Pinpoint the cell where the given text exists, returning its [X, Y] midpoint coordinate. 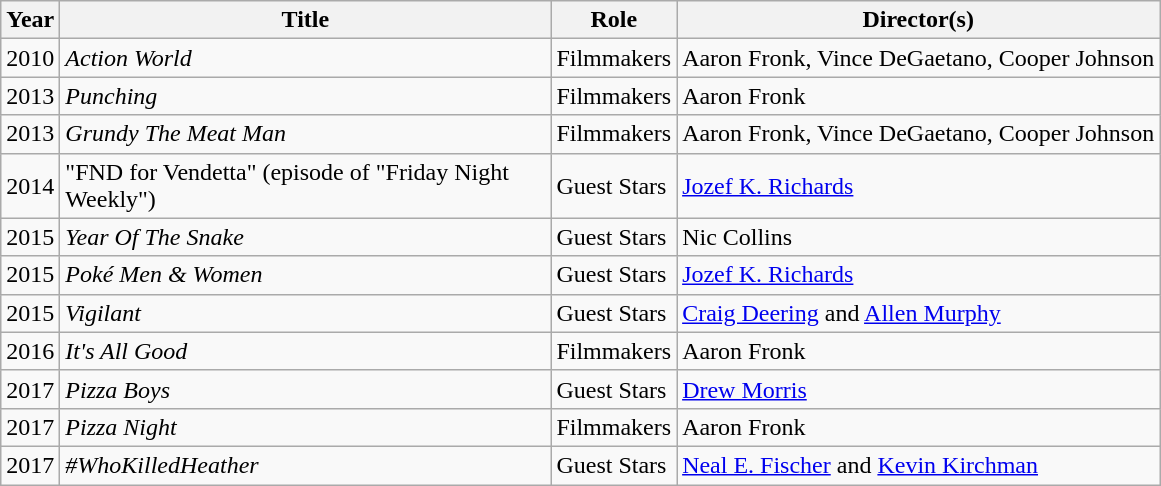
Craig Deering and Allen Murphy [918, 313]
Vigilant [306, 313]
Director(s) [918, 20]
Pizza Boys [306, 389]
"FND for Vendetta" (episode of "Friday Night Weekly") [306, 186]
Punching [306, 96]
Title [306, 20]
Year Of The Snake [306, 237]
2014 [30, 186]
Nic Collins [918, 237]
Drew Morris [918, 389]
Poké Men & Women [306, 275]
Year [30, 20]
Role [614, 20]
#WhoKilledHeather [306, 465]
Pizza Night [306, 427]
Neal E. Fischer and Kevin Kirchman [918, 465]
2016 [30, 351]
Action World [306, 58]
Grundy The Meat Man [306, 134]
It's All Good [306, 351]
2010 [30, 58]
